Identify which cell holds the provided text, then report its [x, y] central coordinate. 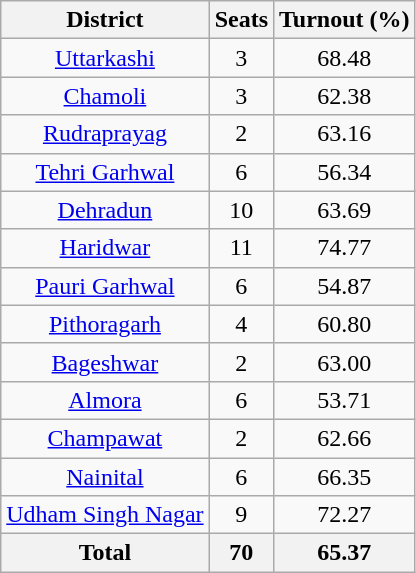
4 [241, 324]
56.34 [345, 172]
63.69 [345, 210]
Nainital [105, 477]
63.00 [345, 362]
53.71 [345, 400]
Champawat [105, 438]
Udham Singh Nagar [105, 515]
Turnout (%) [345, 20]
Chamoli [105, 96]
10 [241, 210]
Uttarkashi [105, 58]
60.80 [345, 324]
Pauri Garhwal [105, 286]
District [105, 20]
Pithoragarh [105, 324]
70 [241, 553]
62.66 [345, 438]
Dehradun [105, 210]
Seats [241, 20]
Total [105, 553]
54.87 [345, 286]
Haridwar [105, 248]
9 [241, 515]
65.37 [345, 553]
63.16 [345, 134]
72.27 [345, 515]
62.38 [345, 96]
68.48 [345, 58]
74.77 [345, 248]
66.35 [345, 477]
11 [241, 248]
Tehri Garhwal [105, 172]
Almora [105, 400]
Rudraprayag [105, 134]
Bageshwar [105, 362]
